Extract the [X, Y] coordinate from the center of the cell holding the provided text.  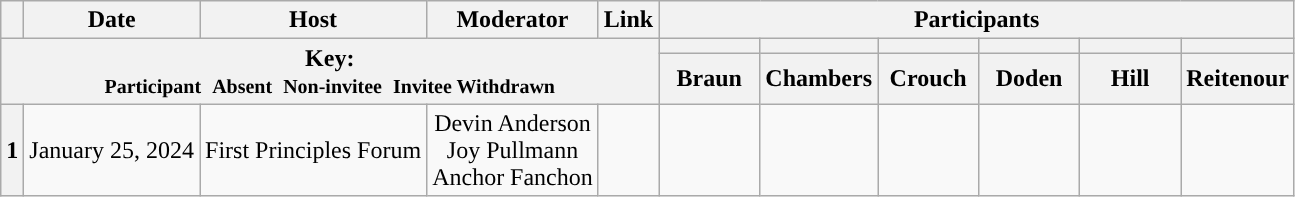
Link [628, 20]
Doden [1030, 78]
Crouch [928, 78]
January 25, 2024 [112, 150]
Moderator [513, 20]
1 [12, 150]
Participants [977, 20]
Key: Participant Absent Non-invitee Invitee Withdrawn [330, 72]
Reitenour [1238, 78]
Host [314, 20]
Date [112, 20]
Hill [1130, 78]
Chambers [819, 78]
First Principles Forum [314, 150]
Devin AndersonJoy PullmannAnchor Fanchon [513, 150]
Braun [710, 78]
